Provide the (x, y) coordinate of the cell's center where the given text is located.  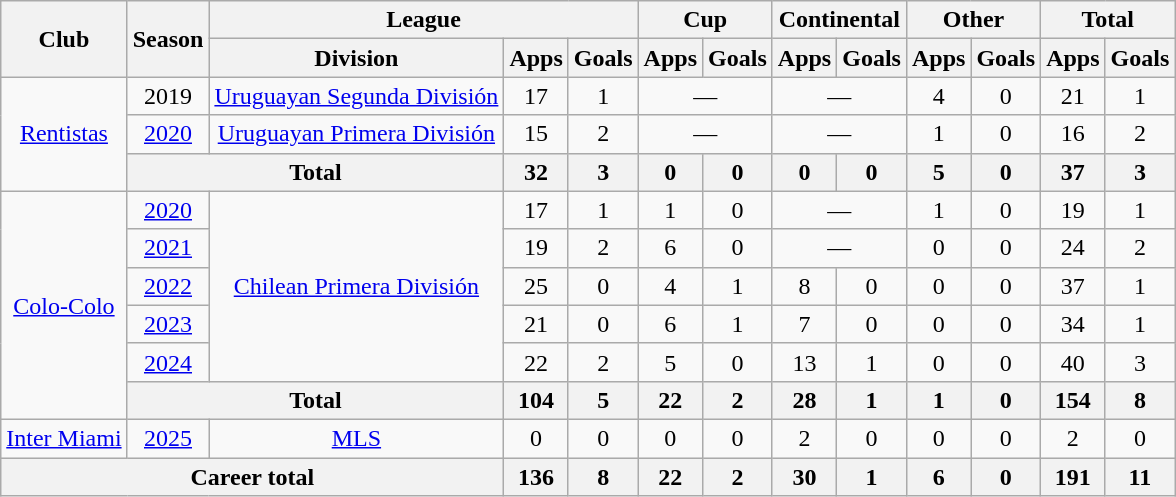
Chilean Primera División (356, 286)
2019 (168, 96)
32 (536, 172)
Inter Miami (64, 438)
34 (1073, 324)
2021 (168, 248)
30 (804, 477)
Uruguayan Segunda División (356, 96)
7 (804, 324)
Division (356, 58)
24 (1073, 248)
15 (536, 134)
2025 (168, 438)
2023 (168, 324)
Rentistas (64, 134)
MLS (356, 438)
League (424, 20)
25 (536, 286)
28 (804, 400)
11 (1140, 477)
191 (1073, 477)
2024 (168, 362)
Colo-Colo (64, 305)
Continental (839, 20)
2022 (168, 286)
Other (973, 20)
136 (536, 477)
Cup (705, 20)
40 (1073, 362)
Uruguayan Primera División (356, 134)
154 (1073, 400)
Career total (252, 477)
13 (804, 362)
16 (1073, 134)
104 (536, 400)
Club (64, 39)
Season (168, 39)
